Find where the given text appears and provide that cell's center as [X, Y] coordinate. 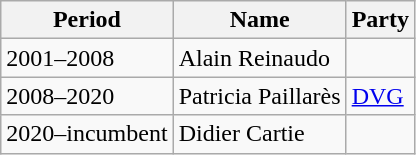
Name [260, 20]
2001–2008 [87, 58]
DVG [380, 96]
2008–2020 [87, 96]
Party [380, 20]
Patricia Paillarès [260, 96]
Period [87, 20]
Alain Reinaudo [260, 58]
2020–incumbent [87, 134]
Didier Cartie [260, 134]
